For the text-containing cell, return its midpoint in (X, Y) coordinate format. 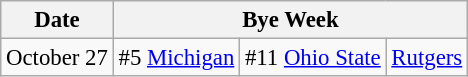
Rutgers (426, 58)
Bye Week (290, 20)
Date (57, 20)
October 27 (57, 58)
#11 Ohio State (313, 58)
#5 Michigan (176, 58)
